Pinpoint the cell where the given text exists, returning its (x, y) midpoint coordinate. 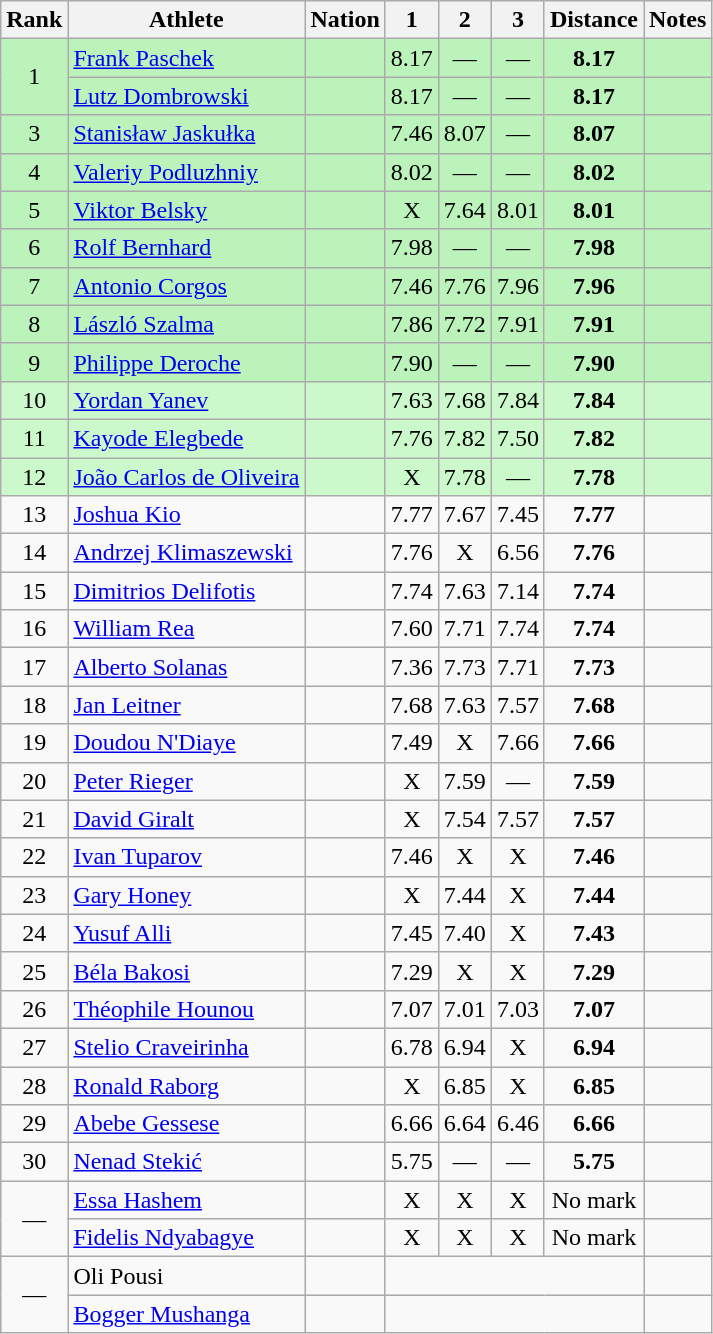
7.64 (464, 210)
Ronald Raborg (186, 1085)
25 (34, 971)
5 (34, 210)
Philippe Deroche (186, 362)
Gary Honey (186, 895)
19 (34, 743)
László Szalma (186, 324)
Jan Leitner (186, 705)
William Rea (186, 629)
Ivan Tuparov (186, 857)
Joshua Kio (186, 515)
Stelio Craveirinha (186, 1047)
22 (34, 857)
Doudou N'Diaye (186, 743)
Valeriy Podluzhniy (186, 172)
João Carlos de Oliveira (186, 477)
15 (34, 591)
7.54 (464, 819)
2 (464, 20)
Abebe Gessese (186, 1124)
7.03 (518, 1009)
6.78 (412, 1047)
6 (34, 248)
4 (34, 172)
Yusuf Alli (186, 933)
6.56 (518, 553)
Yordan Yanev (186, 400)
9 (34, 362)
Nation (345, 20)
6.46 (518, 1124)
10 (34, 400)
Béla Bakosi (186, 971)
7.72 (464, 324)
Essa Hashem (186, 1200)
23 (34, 895)
Antonio Corgos (186, 286)
12 (34, 477)
Stanisław Jaskułka (186, 134)
7.14 (518, 591)
7.40 (464, 933)
7.36 (412, 667)
6.64 (464, 1124)
18 (34, 705)
16 (34, 629)
Fidelis Ndyabagye (186, 1238)
7.50 (518, 438)
Notes (678, 20)
Andrzej Klimaszewski (186, 553)
Athlete (186, 20)
Rank (34, 20)
7.67 (464, 515)
David Giralt (186, 819)
7.43 (594, 933)
7 (34, 286)
Alberto Solanas (186, 667)
21 (34, 819)
13 (34, 515)
29 (34, 1124)
Viktor Belsky (186, 210)
Bogger Mushanga (186, 1314)
30 (34, 1162)
Frank Paschek (186, 58)
Rolf Bernhard (186, 248)
7.60 (412, 629)
7.49 (412, 743)
Distance (594, 20)
14 (34, 553)
Lutz Dombrowski (186, 96)
7.01 (464, 1009)
26 (34, 1009)
Théophile Hounou (186, 1009)
17 (34, 667)
11 (34, 438)
28 (34, 1085)
8 (34, 324)
Peter Rieger (186, 781)
27 (34, 1047)
Dimitrios Delifotis (186, 591)
Nenad Stekić (186, 1162)
7.86 (412, 324)
Kayode Elegbede (186, 438)
20 (34, 781)
Oli Pousi (186, 1276)
24 (34, 933)
